Locate the cell with the specified text and output its (X, Y) center coordinate. 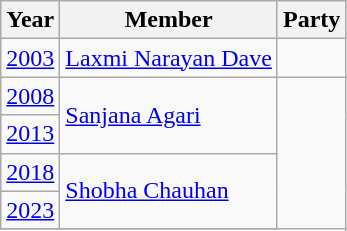
2018 (30, 172)
Year (30, 20)
2008 (30, 96)
2023 (30, 210)
Laxmi Narayan Dave (169, 58)
Shobha Chauhan (169, 191)
2003 (30, 58)
2013 (30, 134)
Sanjana Agari (169, 115)
Party (311, 20)
Member (169, 20)
